For the text-containing cell, return its midpoint in [X, Y] coordinate format. 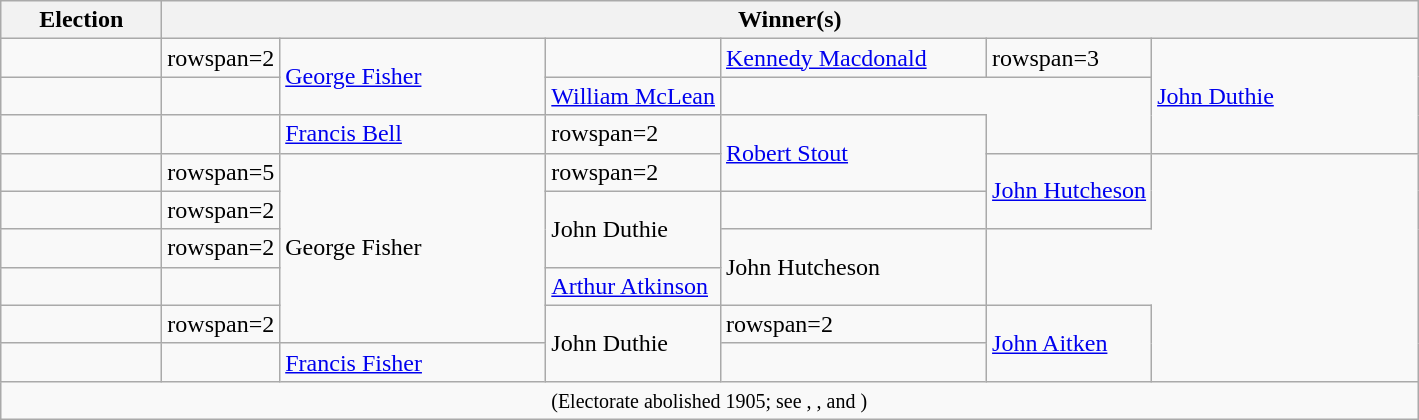
John Aitken [1070, 343]
Arthur Atkinson [634, 286]
Kennedy Macdonald [853, 58]
(Electorate abolished 1905; see , , and ) [710, 400]
William McLean [634, 96]
rowspan=3 [1070, 58]
Robert Stout [853, 153]
Election [82, 20]
Winner(s) [790, 20]
Francis Fisher [413, 362]
rowspan=5 [221, 172]
Francis Bell [413, 134]
